Return the [X, Y] coordinate for the center point of the cell that contains the specified text.  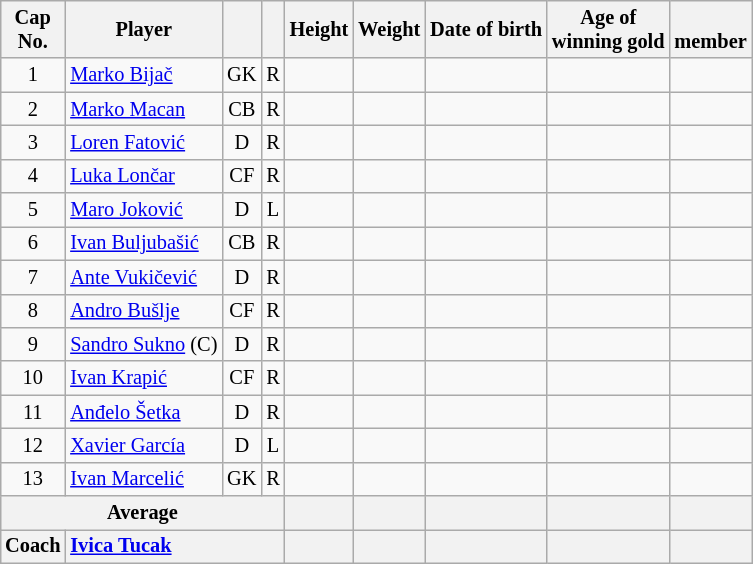
Coach [32, 546]
Height [320, 29]
CapNo. [32, 29]
6 [32, 243]
Ivica Tucak [174, 546]
Age ofwinning gold [608, 29]
8 [32, 311]
Average [142, 513]
Player [144, 29]
Sandro Sukno (C) [144, 344]
11 [32, 412]
Luka Lončar [144, 176]
Date of birth [486, 29]
3 [32, 142]
12 [32, 445]
4 [32, 176]
Ivan Marcelić [144, 479]
Marko Macan [144, 109]
1 [32, 75]
Anđelo Šetka [144, 412]
9 [32, 344]
Marko Bijač [144, 75]
Ante Vukičević [144, 277]
Maro Joković [144, 210]
10 [32, 378]
Loren Fatović [144, 142]
member [710, 29]
Weight [389, 29]
Ivan Buljubašić [144, 243]
5 [32, 210]
Andro Bušlje [144, 311]
2 [32, 109]
Xavier García [144, 445]
7 [32, 277]
13 [32, 479]
Ivan Krapić [144, 378]
